Capture the cell that displays the provided text and extract its [X, Y] central coordinate. 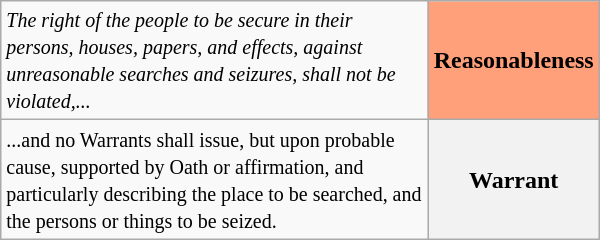
Reasonableness [514, 60]
Warrant [514, 180]
